Find where the given text appears and provide that cell's center as (X, Y) coordinate. 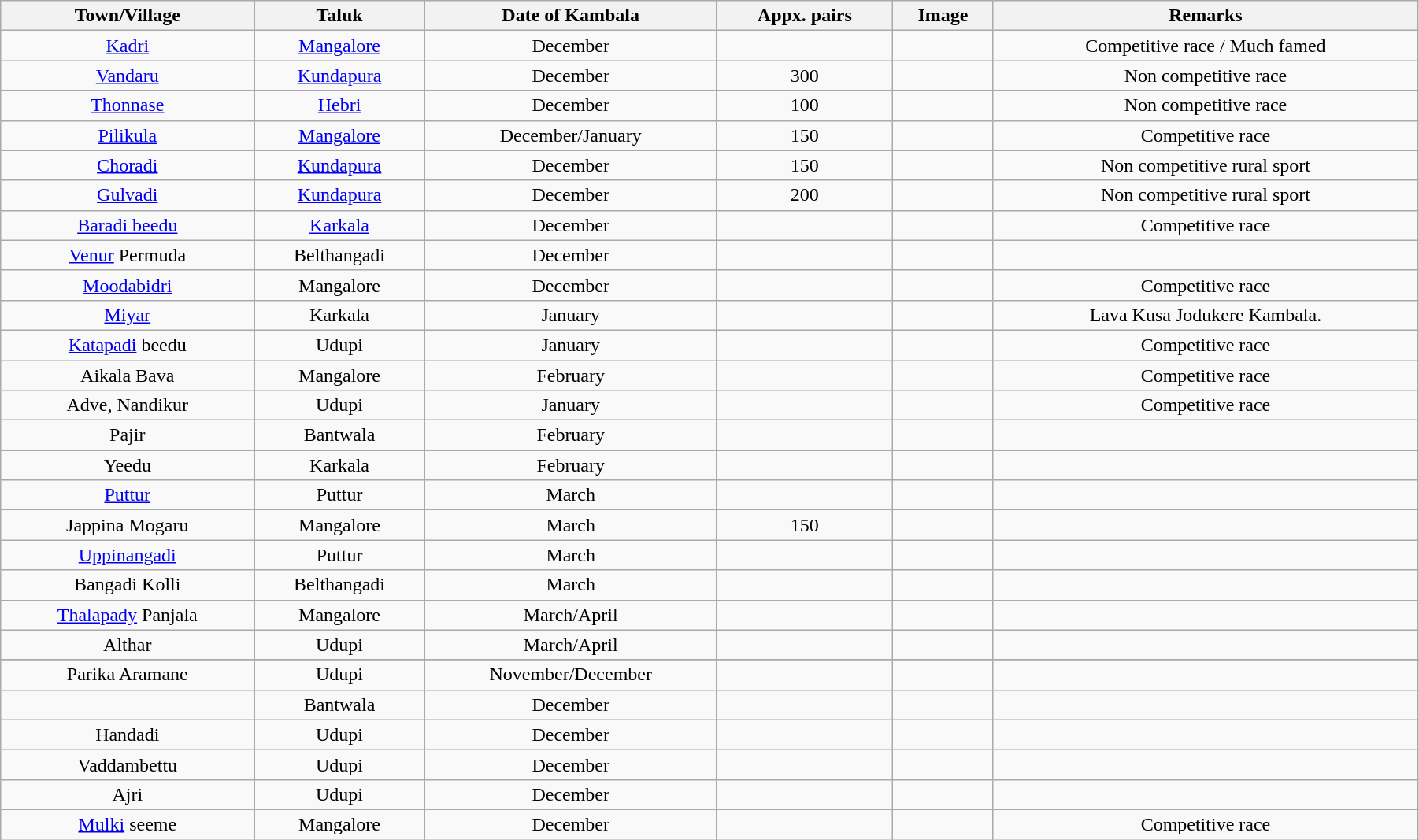
Bangadi Kolli (128, 585)
Competitive race / Much famed (1205, 46)
Ajri (128, 794)
Lava Kusa Jodukere Kambala. (1205, 315)
Vandaru (128, 76)
Handadi (128, 735)
Town/Village (128, 16)
Adve, Nandikur (128, 405)
Gulvadi (128, 195)
Choradi (128, 165)
Thonnase (128, 105)
Mulki seeme (128, 824)
Thalapady Panjala (128, 615)
200 (805, 195)
Pilikula (128, 135)
Date of Kambala (570, 16)
Kadri (128, 46)
Uppinangadi (128, 555)
Baradi beedu (128, 225)
Image (943, 16)
Taluk (339, 16)
Miyar (128, 315)
Parika Aramane (128, 675)
100 (805, 105)
Hebri (339, 105)
300 (805, 76)
Yeedu (128, 465)
Appx. pairs (805, 16)
Althar (128, 645)
Katapadi beedu (128, 345)
Venur Permuda (128, 255)
Vaddambettu (128, 764)
Remarks (1205, 16)
Jappina Mogaru (128, 525)
Moodabidri (128, 285)
November/December (570, 675)
Aikala Bava (128, 376)
Pajir (128, 435)
December/January (570, 135)
